From the cell containing the given text, extract its center point as [X, Y] coordinate. 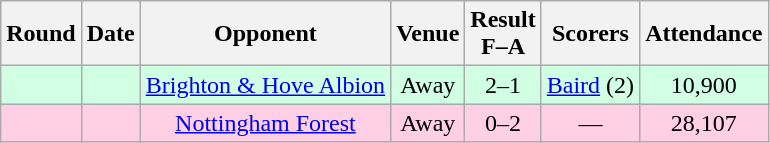
28,107 [704, 123]
Brighton & Hove Albion [265, 85]
Attendance [704, 34]
ResultF–A [503, 34]
Venue [428, 34]
Date [110, 34]
Round [41, 34]
Nottingham Forest [265, 123]
— [590, 123]
Opponent [265, 34]
10,900 [704, 85]
2–1 [503, 85]
Scorers [590, 34]
0–2 [503, 123]
Baird (2) [590, 85]
